Identify which cell holds the provided text, then report its (x, y) central coordinate. 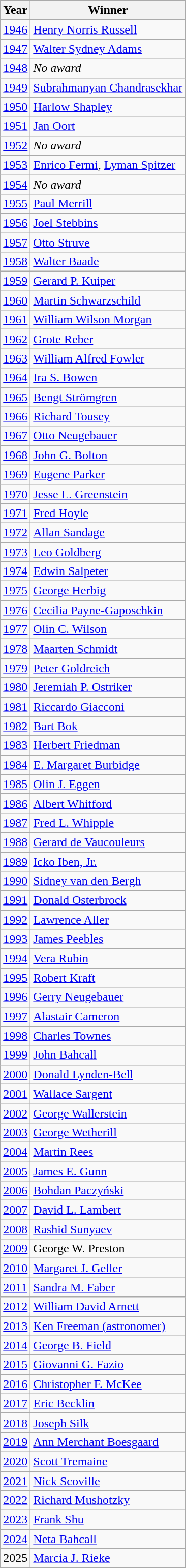
Otto Neugebauer (108, 436)
Scott Tremaine (108, 1461)
Allan Sandage (108, 532)
Donald Lynden-Bell (108, 1074)
1966 (15, 416)
Winner (108, 10)
1983 (15, 745)
Eugene Parker (108, 474)
1998 (15, 1036)
George Wetherill (108, 1132)
1946 (15, 29)
1964 (15, 378)
1959 (15, 281)
2017 (15, 1403)
1951 (15, 126)
Herbert Friedman (108, 745)
1970 (15, 494)
Nick Scoville (108, 1481)
1957 (15, 243)
Martin Rees (108, 1152)
1976 (15, 610)
2001 (15, 1094)
James E. Gunn (108, 1171)
Olin C. Wilson (108, 629)
2007 (15, 1210)
Marcia J. Rieke (108, 1558)
Walter Baade (108, 262)
Harlow Shapley (108, 107)
Wallace Sargent (108, 1094)
Henry Norris Russell (108, 29)
Grote Reber (108, 339)
1969 (15, 474)
1999 (15, 1055)
Joseph Silk (108, 1423)
1994 (15, 958)
2010 (15, 1268)
1958 (15, 262)
2012 (15, 1307)
Maarten Schmidt (108, 649)
2018 (15, 1423)
1965 (15, 397)
1997 (15, 1016)
David L. Lambert (108, 1210)
2019 (15, 1442)
1972 (15, 532)
2024 (15, 1539)
Jan Oort (108, 126)
1986 (15, 803)
Jesse L. Greenstein (108, 494)
Peter Goldreich (108, 668)
1985 (15, 784)
1949 (15, 87)
Ira S. Bowen (108, 378)
1963 (15, 358)
Fred L. Whipple (108, 823)
Bohdan Paczyński (108, 1191)
2013 (15, 1326)
1947 (15, 49)
Otto Struve (108, 243)
Lawrence Aller (108, 920)
1977 (15, 629)
Cecilia Payne-Gaposchkin (108, 610)
1950 (15, 107)
2008 (15, 1229)
George B. Field (108, 1345)
George W. Preston (108, 1249)
Fred Hoyle (108, 513)
2021 (15, 1481)
Icko Iben, Jr. (108, 862)
Bart Bok (108, 726)
1992 (15, 920)
Charles Townes (108, 1036)
2020 (15, 1461)
2022 (15, 1500)
Riccardo Giacconi (108, 707)
Christopher F. McKee (108, 1384)
2009 (15, 1249)
James Peebles (108, 939)
1995 (15, 978)
William Alfred Fowler (108, 358)
2016 (15, 1384)
Gerard de Vaucouleurs (108, 842)
Vera Rubin (108, 958)
Olin J. Eggen (108, 784)
1991 (15, 900)
Sandra M. Faber (108, 1287)
Bengt Strömgren (108, 397)
Walter Sydney Adams (108, 49)
Martin Schwarzschild (108, 300)
William Wilson Morgan (108, 320)
2000 (15, 1074)
1979 (15, 668)
1967 (15, 436)
1948 (15, 68)
1981 (15, 707)
2023 (15, 1520)
1968 (15, 455)
Edwin Salpeter (108, 571)
1956 (15, 223)
Subrahmanyan Chandrasekhar (108, 87)
Richard Tousey (108, 416)
1973 (15, 552)
1974 (15, 571)
Joel Stebbins (108, 223)
1961 (15, 320)
E. Margaret Burbidge (108, 765)
2003 (15, 1132)
Frank Shu (108, 1520)
George Herbig (108, 591)
Leo Goldberg (108, 552)
1978 (15, 649)
Year (15, 10)
Albert Whitford (108, 803)
1980 (15, 687)
2011 (15, 1287)
1955 (15, 203)
2025 (15, 1558)
Neta Bahcall (108, 1539)
1996 (15, 997)
Alastair Cameron (108, 1016)
Jeremiah P. Ostriker (108, 687)
Enrico Fermi, Lyman Spitzer (108, 165)
Ken Freeman (astronomer) (108, 1326)
George Wallerstein (108, 1113)
Gerry Neugebauer (108, 997)
1984 (15, 765)
1990 (15, 881)
1954 (15, 184)
Sidney van den Bergh (108, 881)
1987 (15, 823)
Margaret J. Geller (108, 1268)
2015 (15, 1365)
William David Arnett (108, 1307)
Robert Kraft (108, 978)
Giovanni G. Fazio (108, 1365)
1993 (15, 939)
1953 (15, 165)
2005 (15, 1171)
Ann Merchant Boesgaard (108, 1442)
1962 (15, 339)
1982 (15, 726)
John G. Bolton (108, 455)
Donald Osterbrock (108, 900)
1971 (15, 513)
Richard Mushotzky (108, 1500)
2004 (15, 1152)
John Bahcall (108, 1055)
1960 (15, 300)
Rashid Sunyaev (108, 1229)
1988 (15, 842)
Eric Becklin (108, 1403)
1989 (15, 862)
2014 (15, 1345)
Gerard P. Kuiper (108, 281)
1952 (15, 145)
1975 (15, 591)
2002 (15, 1113)
2006 (15, 1191)
Paul Merrill (108, 203)
